Search for the cell housing the specified text and yield its (X, Y) center coordinate. 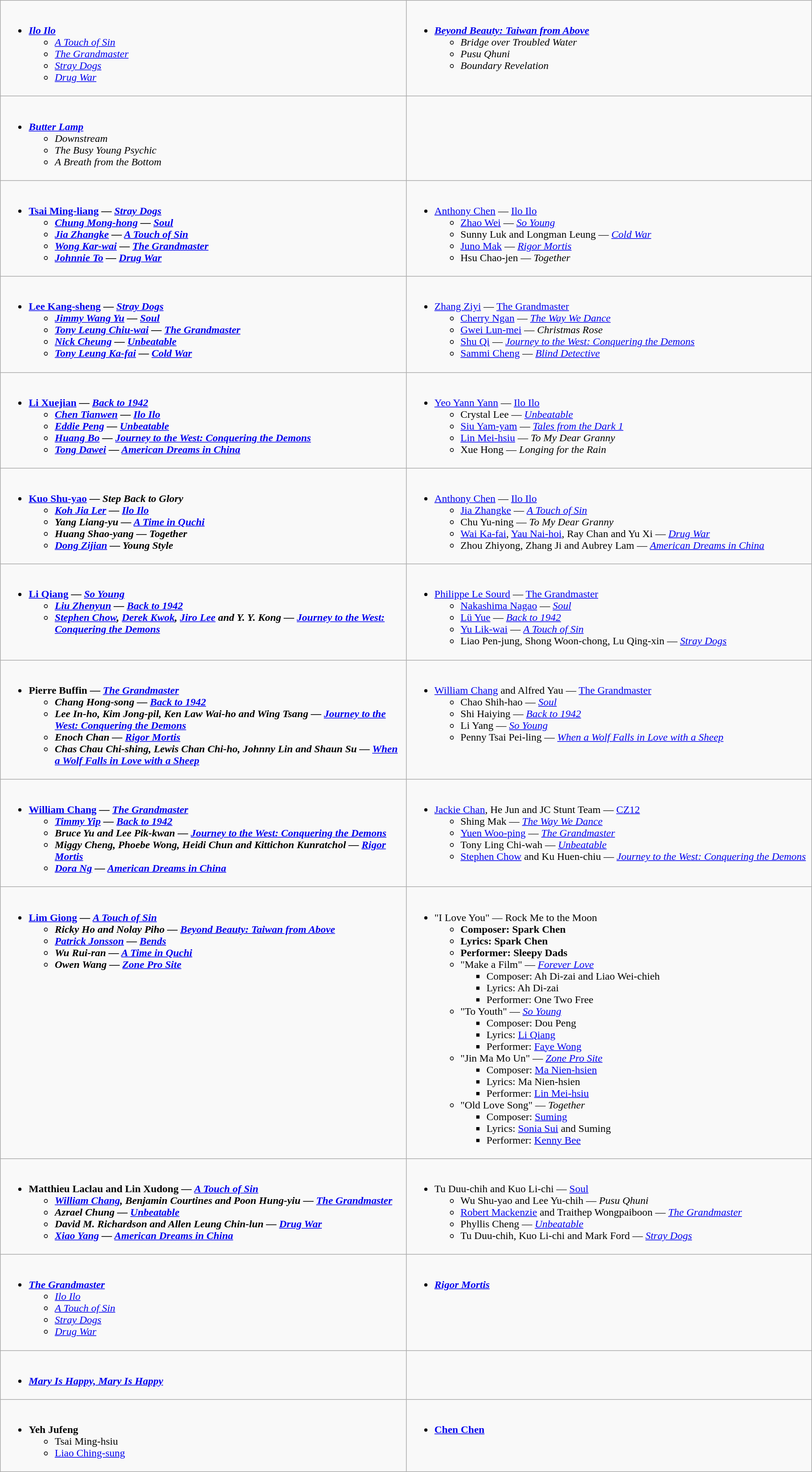
Rigor Mortis (609, 1302)
Yeo Yann Yann — Ilo IloCrystal Lee — UnbeatableSiu Yam-yam — Tales from the Dark 1Lin Mei-hsiu — To My Dear GrannyXue Hong — Longing for the Rain (609, 420)
Anthony Chen — Ilo IloZhao Wei — So YoungSunny Luk and Longman Leung — Cold WarJuno Mak — Rigor MortisHsu Chao-jen — Together (609, 228)
Butter LampDownstreamThe Busy Young PsychicA Breath from the Bottom (203, 138)
Beyond Beauty: Taiwan from AboveBridge over Troubled WaterPusu QhuniBoundary Revelation (609, 49)
Lee Kang-sheng — Stray DogsJimmy Wang Yu — SoulTony Leung Chiu-wai — The GrandmasterNick Cheung — UnbeatableTony Leung Ka-fai — Cold War (203, 325)
Yeh JufengTsai Ming-hsiuLiao Ching-sung (203, 1436)
Tsai Ming-liang — Stray DogsChung Mong-hong — SoulJia Zhangke — A Touch of SinWong Kar-wai — The GrandmasterJohnnie To — Drug War (203, 228)
Chen Chen (609, 1436)
Li Qiang — So YoungLiu Zhenyun — Back to 1942Stephen Chow, Derek Kwok, Jiro Lee and Y. Y. Kong — Journey to the West: Conquering the Demons (203, 612)
Kuo Shu-yao — Step Back to GloryKoh Jia Ler — Ilo IloYang Liang-yu — A Time in QuchiHuang Shao-yang — TogetherDong Zijian — Young Style (203, 516)
Ilo IloA Touch of SinThe GrandmasterStray DogsDrug War (203, 49)
The GrandmasterIlo IloA Touch of SinStray DogsDrug War (203, 1302)
Mary Is Happy, Mary Is Happy (203, 1374)
